Output the (x, y) coordinate of the center of the cell containing the given text.  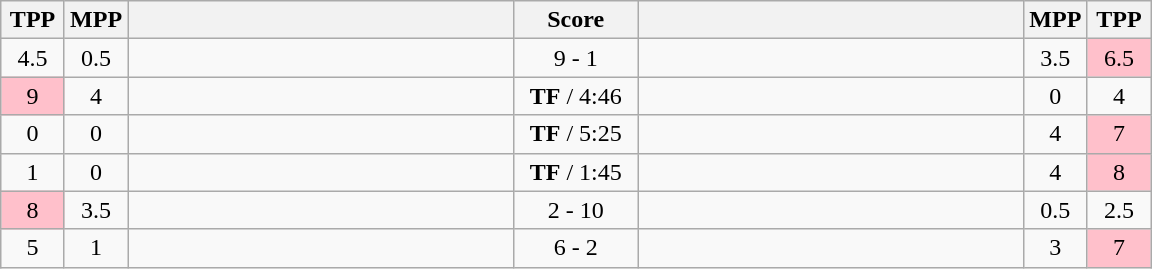
Score (576, 20)
6 - 2 (576, 248)
2.5 (1119, 210)
3 (1056, 248)
4.5 (33, 58)
TF / 5:25 (576, 134)
9 - 1 (576, 58)
9 (33, 96)
6.5 (1119, 58)
TF / 1:45 (576, 172)
2 - 10 (576, 210)
TF / 4:46 (576, 96)
5 (33, 248)
